Capture the cell that displays the provided text and extract its (X, Y) central coordinate. 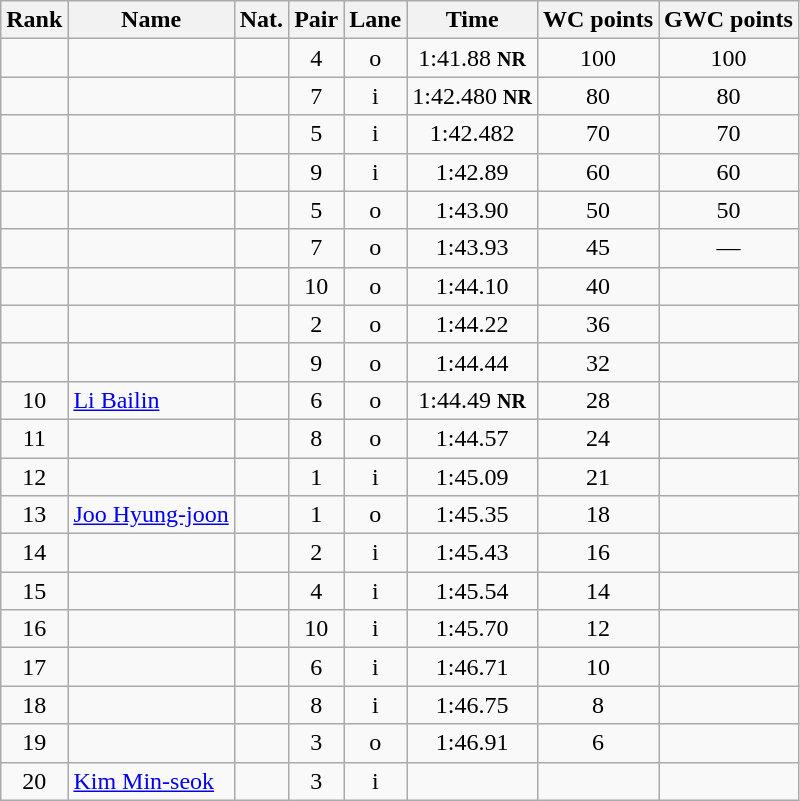
1:44.49 NR (472, 400)
WC points (598, 20)
40 (598, 286)
13 (34, 515)
1:44.44 (472, 362)
1:45.35 (472, 515)
32 (598, 362)
Joo Hyung-joon (151, 515)
45 (598, 248)
1:46.91 (472, 743)
1:45.70 (472, 629)
Time (472, 20)
1:42.480 NR (472, 96)
24 (598, 438)
1:41.88 NR (472, 58)
1:45.43 (472, 553)
1:45.09 (472, 477)
17 (34, 667)
1:45.54 (472, 591)
21 (598, 477)
15 (34, 591)
1:43.93 (472, 248)
— (729, 248)
Rank (34, 20)
Pair (316, 20)
19 (34, 743)
28 (598, 400)
1:43.90 (472, 210)
1:44.57 (472, 438)
1:44.22 (472, 324)
1:44.10 (472, 286)
Li Bailin (151, 400)
GWC points (729, 20)
20 (34, 781)
Kim Min-seok (151, 781)
1:46.75 (472, 705)
Nat. (261, 20)
36 (598, 324)
Name (151, 20)
Lane (376, 20)
1:46.71 (472, 667)
1:42.482 (472, 134)
1:42.89 (472, 172)
11 (34, 438)
